Return [X, Y] of the center of cell containing provided text 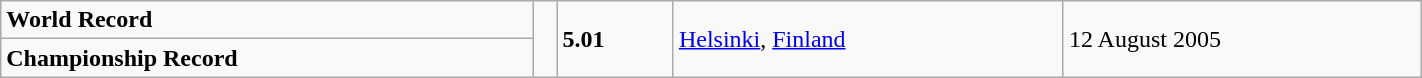
5.01 [615, 39]
World Record [267, 20]
12 August 2005 [1242, 39]
Championship Record [267, 58]
Helsinki, Finland [868, 39]
